Detect which cell encompasses the target text, then output its (x, y) center coordinate. 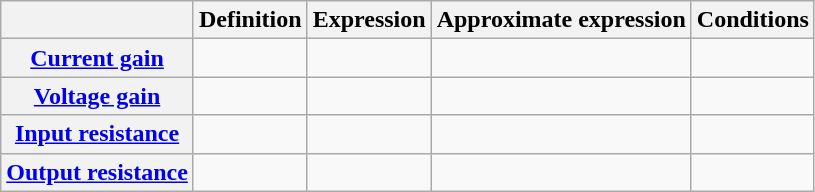
Definition (250, 20)
Voltage gain (98, 96)
Current gain (98, 58)
Output resistance (98, 172)
Input resistance (98, 134)
Conditions (752, 20)
Approximate expression (561, 20)
Expression (369, 20)
